Output the [x, y] coordinate of the center of the cell containing the given text.  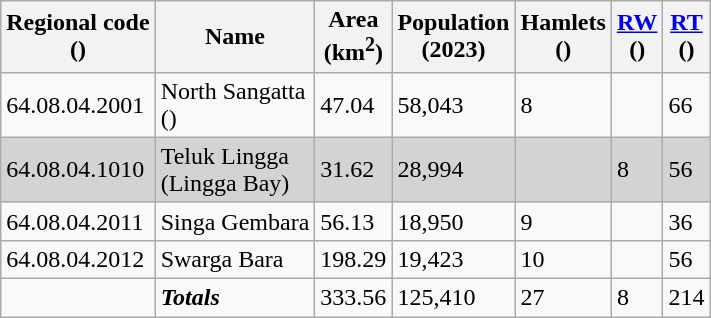
North Sangatta() [235, 104]
10 [563, 259]
Singa Gembara [235, 221]
36 [686, 221]
Population (2023) [454, 37]
RW () [637, 37]
9 [563, 221]
47.04 [354, 104]
66 [686, 104]
56.13 [354, 221]
RT () [686, 37]
31.62 [354, 170]
Regional code() [78, 37]
Teluk Lingga(Lingga Bay) [235, 170]
28,994 [454, 170]
198.29 [354, 259]
125,410 [454, 298]
64.08.04.1010 [78, 170]
Totals [235, 298]
64.08.04.2001 [78, 104]
214 [686, 298]
64.08.04.2012 [78, 259]
Swarga Bara [235, 259]
19,423 [454, 259]
27 [563, 298]
58,043 [454, 104]
Name [235, 37]
333.56 [354, 298]
18,950 [454, 221]
Area (km2) [354, 37]
Hamlets () [563, 37]
64.08.04.2011 [78, 221]
